Search for the cell housing the specified text and yield its [x, y] center coordinate. 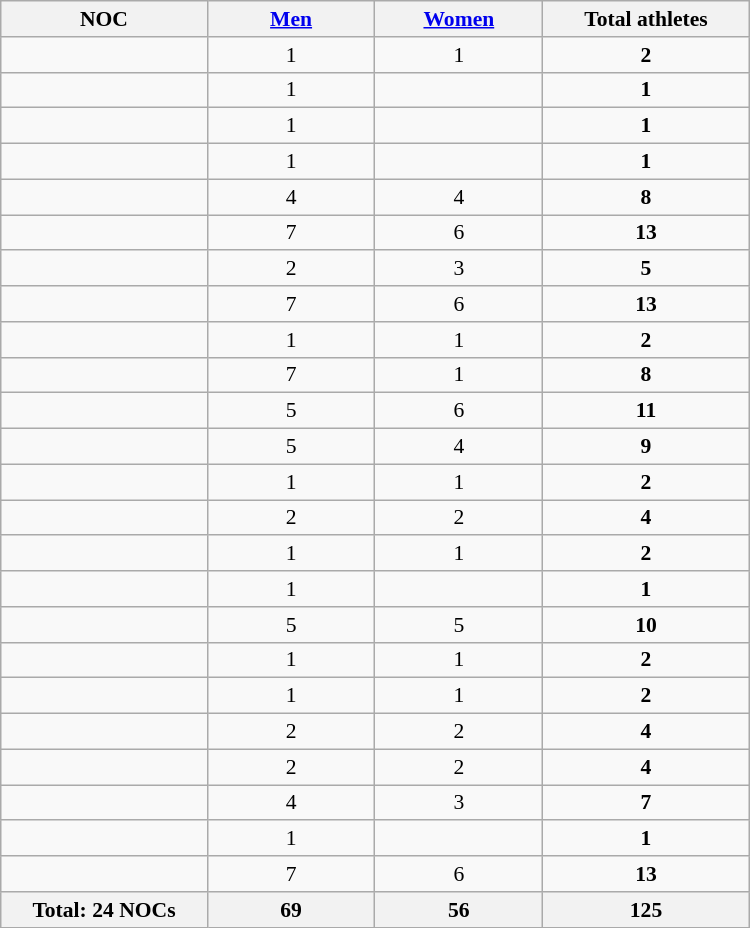
Women [459, 19]
125 [646, 910]
56 [459, 910]
10 [646, 625]
NOC [104, 19]
9 [646, 447]
11 [646, 411]
69 [291, 910]
Total: 24 NOCs [104, 910]
Men [291, 19]
Total athletes [646, 19]
